Detect which cell encompasses the target text, then output its (x, y) center coordinate. 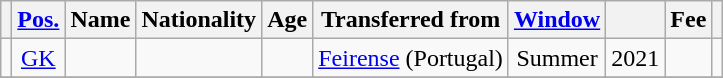
Summer (556, 58)
Window (556, 20)
2021 (636, 58)
Fee (688, 20)
Pos. (38, 20)
Feirense (Portugal) (411, 58)
Nationality (199, 20)
Name (100, 20)
GK (38, 58)
Age (288, 20)
Transferred from (411, 20)
